Return the (x, y) coordinate for the center point of the cell that contains the specified text.  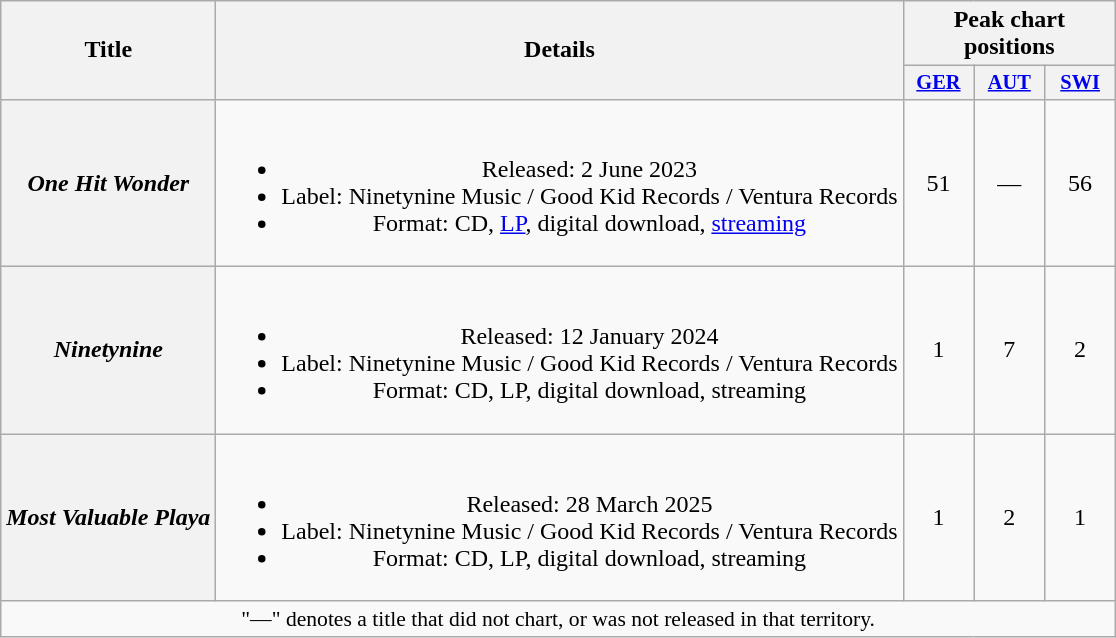
Most Valuable Playa (108, 518)
SWI (1080, 83)
Released: 2 June 2023Label: Ninetynine Music / Good Kid Records / Ventura RecordsFormat: CD, LP, digital download, streaming (560, 182)
56 (1080, 182)
Released: 28 March 2025Label: Ninetynine Music / Good Kid Records / Ventura RecordsFormat: CD, LP, digital download, streaming (560, 518)
Title (108, 50)
Released: 12 January 2024Label: Ninetynine Music / Good Kid Records / Ventura RecordsFormat: CD, LP, digital download, streaming (560, 350)
"—" denotes a title that did not chart, or was not released in that territory. (558, 619)
— (1010, 182)
One Hit Wonder (108, 182)
Ninetynine (108, 350)
51 (938, 182)
GER (938, 83)
Details (560, 50)
7 (1010, 350)
AUT (1010, 83)
Peak chart positions (1010, 34)
